Identify which cell holds the provided text, then report its (x, y) central coordinate. 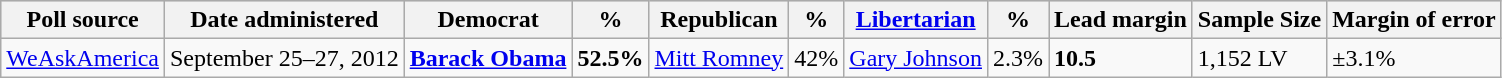
Gary Johnson (916, 58)
WeAskAmerica (83, 58)
Date administered (284, 20)
Barack Obama (488, 58)
10.5 (1121, 58)
Lead margin (1121, 20)
September 25–27, 2012 (284, 58)
±3.1% (1414, 58)
Margin of error (1414, 20)
2.3% (1018, 58)
52.5% (610, 58)
Mitt Romney (719, 58)
Republican (719, 20)
Libertarian (916, 20)
42% (816, 58)
1,152 LV (1259, 58)
Sample Size (1259, 20)
Democrat (488, 20)
Poll source (83, 20)
